Return the (X, Y) coordinate for the center point of the cell that contains the specified text.  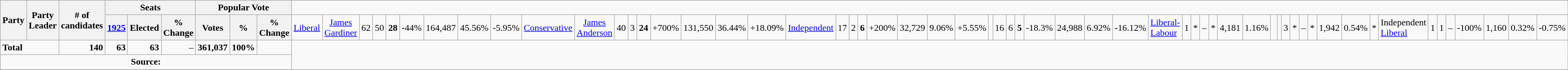
0.54% (1356, 28)
16 (1000, 28)
James Anderson (594, 28)
2 (853, 28)
45.56% (474, 28)
+700% (666, 28)
Liberal-Labour (1165, 28)
Source: (146, 62)
Conservative (548, 28)
50 (379, 28)
Seats (150, 8)
32,729 (912, 28)
James Gardiner (341, 28)
+200% (882, 28)
# ofcandidates (82, 20)
0.32% (1522, 28)
131,550 (698, 28)
1925 (117, 28)
9.06% (941, 28)
Liberal (307, 28)
17 (843, 28)
6.92% (1099, 28)
Popular Vote (244, 8)
Party Leader (43, 20)
164,487 (441, 28)
5 (1020, 28)
4,181 (1230, 28)
Elected (144, 28)
% (243, 28)
1,942 (1329, 28)
-100% (1469, 28)
+18.09% (767, 28)
40 (622, 28)
+5.55% (972, 28)
-44% (412, 28)
Party (13, 20)
140 (82, 47)
-18.3% (1040, 28)
-0.75% (1552, 28)
24 (644, 28)
Independent (811, 28)
24,988 (1070, 28)
-5.95% (506, 28)
-16.12% (1130, 28)
Total (30, 47)
100% (243, 47)
62 (366, 28)
28 (393, 28)
Independent Liberal (1403, 28)
361,037 (213, 47)
Votes (213, 28)
1,160 (1496, 28)
1.16% (1257, 28)
36.44% (732, 28)
